Locate the cell with the specified text and output its [X, Y] center coordinate. 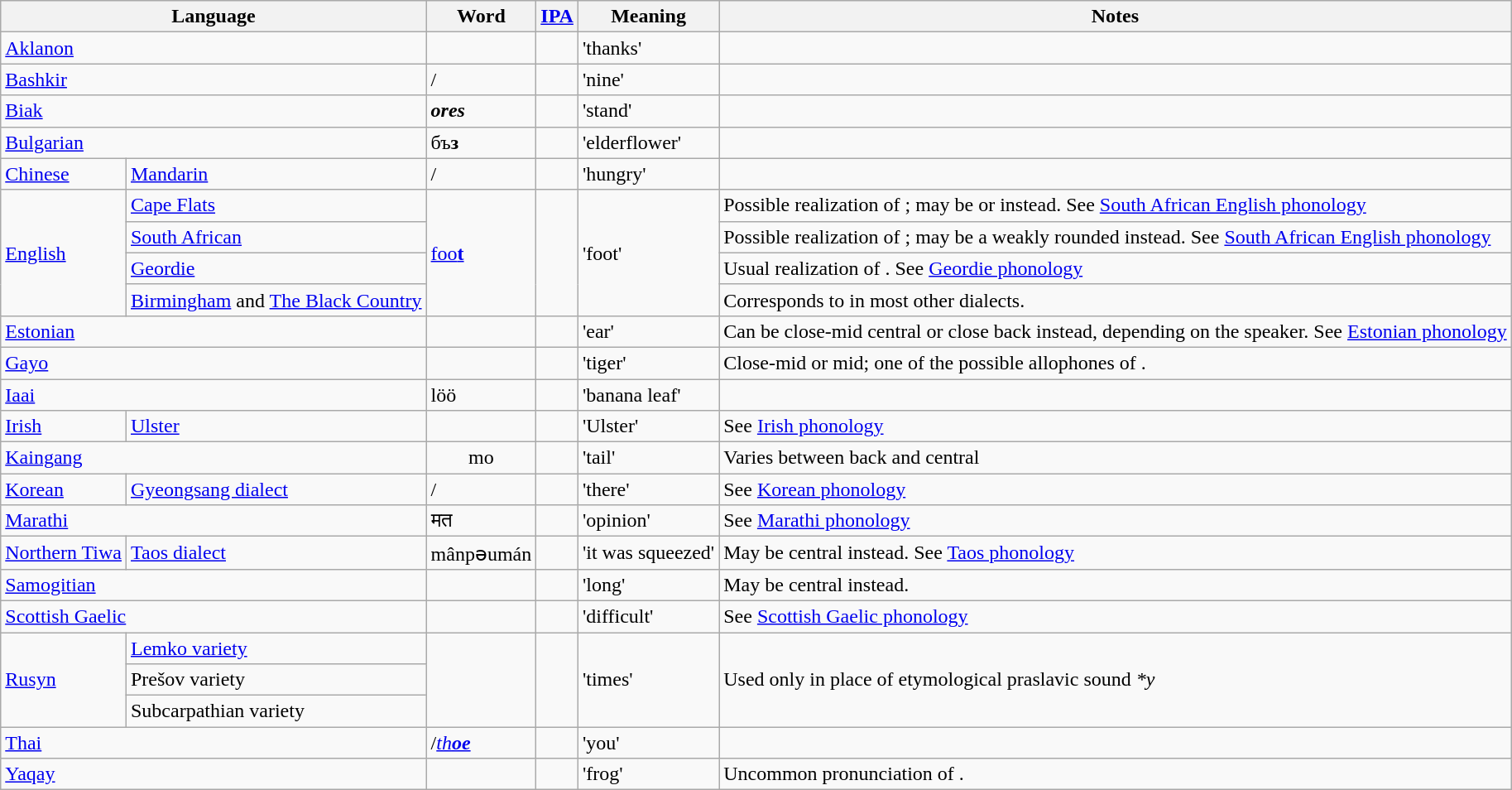
English [64, 253]
See Marathi phonology [1116, 521]
Close-mid or mid; one of the possible allophones of . [1116, 363]
бъз [482, 142]
'there' [648, 489]
Samogitian [214, 585]
Geordie [276, 268]
Taos dialect [276, 553]
Mandarin [276, 174]
'ear' [648, 331]
'long' [648, 585]
Subcarpathian variety [276, 711]
Uncommon pronunciation of . [1116, 774]
mo [482, 458]
'you' [648, 743]
Bashkir [214, 79]
/thoe [482, 743]
Possible realization of ; may be a weakly rounded instead. See South African English phonology [1116, 237]
मत [482, 521]
See Irish phonology [1116, 426]
Ulster [276, 426]
See Scottish Gaelic phonology [1116, 616]
Rusyn [64, 680]
löö [482, 395]
Marathi [214, 521]
'times' [648, 680]
ores [482, 111]
Language [214, 17]
'foot' [648, 253]
Bulgarian [214, 142]
Usual realization of . See Geordie phonology [1116, 268]
'thanks' [648, 48]
Yaqay [214, 774]
IPA [558, 17]
'hungry' [648, 174]
Prešov variety [276, 680]
'banana leaf' [648, 395]
Word [482, 17]
Korean [64, 489]
Possible realization of ; may be or instead. See South African English phonology [1116, 205]
Irish [64, 426]
'opinion' [648, 521]
See Korean phonology [1116, 489]
Corresponds to in most other dialects. [1116, 300]
South African [276, 237]
Notes [1116, 17]
Used only in place of etymological praslavic sound *y [1116, 680]
Estonian [214, 331]
Varies between back and central [1116, 458]
'tail' [648, 458]
Kaingang [214, 458]
Biak [214, 111]
Lemko variety [276, 648]
foot [482, 253]
Birmingham and The Black Country [276, 300]
Iaai [214, 395]
'difficult' [648, 616]
Northern Tiwa [64, 553]
'tiger' [648, 363]
mânpəumán [482, 553]
'stand' [648, 111]
Scottish Gaelic [214, 616]
Gayo [214, 363]
Aklanon [214, 48]
Chinese [64, 174]
'elderflower' [648, 142]
May be central instead. See Taos phonology [1116, 553]
'frog' [648, 774]
'it was squeezed' [648, 553]
Thai [214, 743]
'nine' [648, 79]
May be central instead. [1116, 585]
Meaning [648, 17]
'Ulster' [648, 426]
Gyeongsang dialect [276, 489]
Can be close-mid central or close back instead, depending on the speaker. See Estonian phonology [1116, 331]
Cape Flats [276, 205]
